Extract the (x, y) coordinate from the center of the cell holding the provided text.  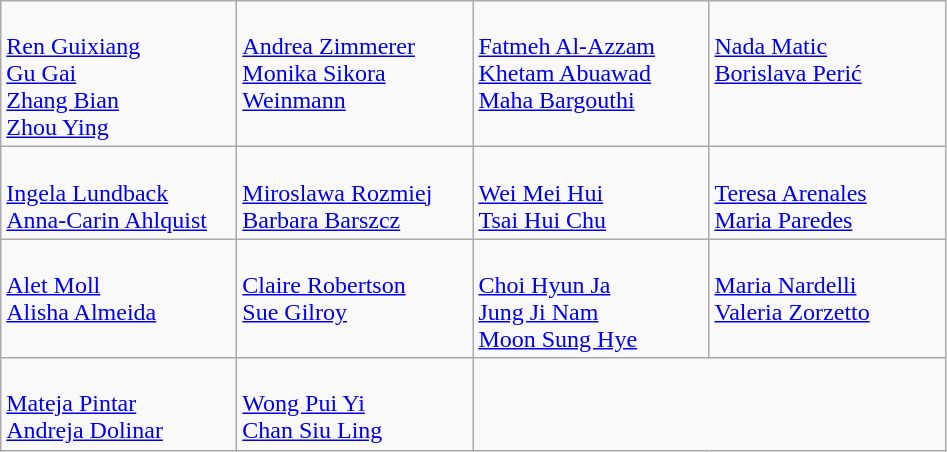
Choi Hyun JaJung Ji NamMoon Sung Hye (591, 298)
Andrea ZimmererMonika Sikora Weinmann (355, 74)
Mateja PintarAndreja Dolinar (119, 404)
Ingela LundbackAnna-Carin Ahlquist (119, 193)
Teresa ArenalesMaria Paredes (827, 193)
Nada MaticBorislava Perić (827, 74)
Wong Pui YiChan Siu Ling (355, 404)
Miroslawa RozmiejBarbara Barszcz (355, 193)
Ren GuixiangGu GaiZhang BianZhou Ying (119, 74)
Fatmeh Al-AzzamKhetam AbuawadMaha Bargouthi (591, 74)
Maria NardelliValeria Zorzetto (827, 298)
Wei Mei HuiTsai Hui Chu (591, 193)
Alet MollAlisha Almeida (119, 298)
Claire RobertsonSue Gilroy (355, 298)
